From the cell containing the given text, extract its center point as (x, y) coordinate. 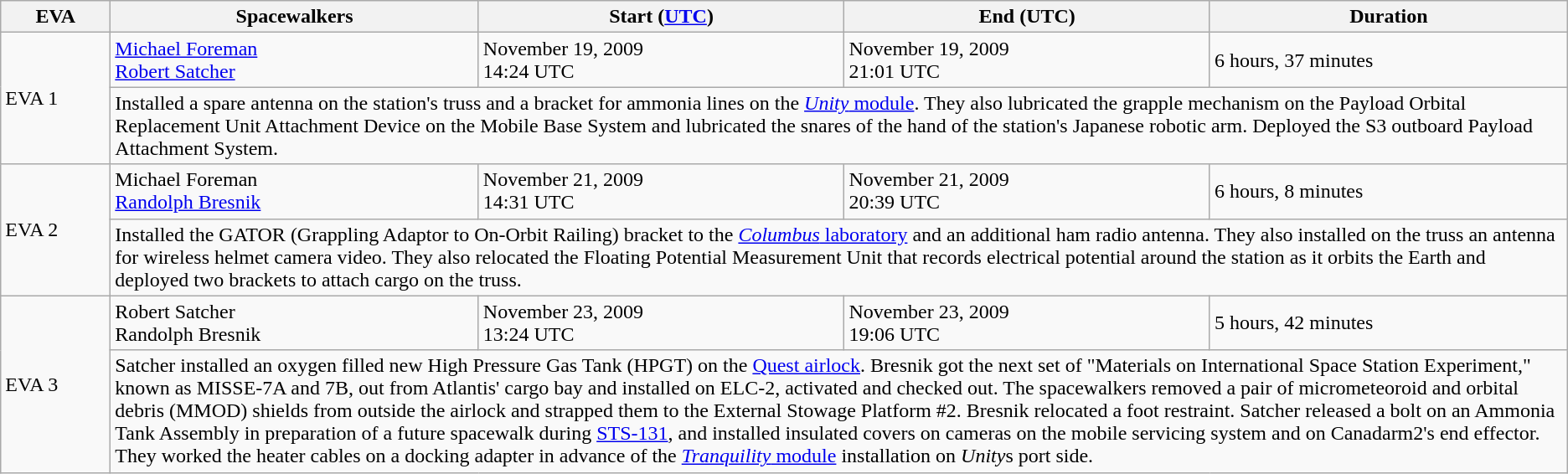
6 hours, 37 minutes (1389, 60)
EVA (55, 17)
Michael Foreman Randolph Bresnik (295, 191)
Michael Foreman Robert Satcher (295, 60)
6 hours, 8 minutes (1389, 191)
Duration (1389, 17)
EVA 1 (55, 99)
5 hours, 42 minutes (1389, 323)
Robert Satcher Randolph Bresnik (295, 323)
EVA 3 (55, 384)
Spacewalkers (295, 17)
November 19, 2009 21:01 UTC (1027, 60)
EVA 2 (55, 229)
November 23, 2009 19:06 UTC (1027, 323)
Start (UTC) (662, 17)
November 19, 2009 14:24 UTC (662, 60)
November 21, 2009 20:39 UTC (1027, 191)
November 21, 2009 14:31 UTC (662, 191)
End (UTC) (1027, 17)
November 23, 2009 13:24 UTC (662, 323)
